From the cell containing the given text, extract its center point as (X, Y) coordinate. 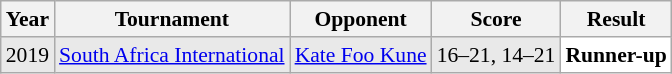
Opponent (361, 19)
Tournament (172, 19)
Runner-up (616, 55)
2019 (28, 55)
Kate Foo Kune (361, 55)
South Africa International (172, 55)
Year (28, 19)
16–21, 14–21 (496, 55)
Result (616, 19)
Score (496, 19)
